Return [X, Y] of the center of cell containing provided text 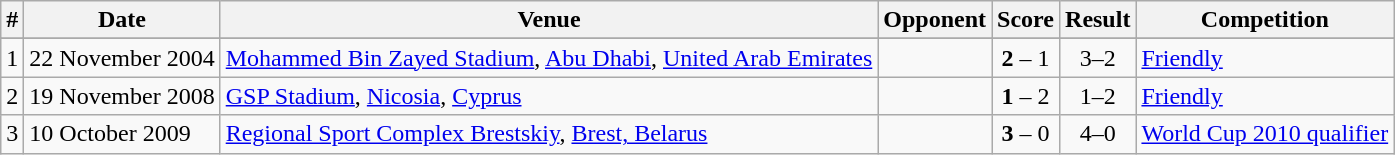
1 – 2 [1026, 96]
3 [12, 134]
1–2 [1098, 96]
Score [1026, 20]
Regional Sport Complex Brestskiy, Brest, Belarus [549, 134]
# [12, 20]
Result [1098, 20]
10 October 2009 [122, 134]
1 [12, 58]
22 November 2004 [122, 58]
GSP Stadium, Nicosia, Cyprus [549, 96]
World Cup 2010 qualifier [1265, 134]
19 November 2008 [122, 96]
Mohammed Bin Zayed Stadium, Abu Dhabi, United Arab Emirates [549, 58]
2 [12, 96]
Opponent [935, 20]
Date [122, 20]
Competition [1265, 20]
2 – 1 [1026, 58]
3–2 [1098, 58]
4–0 [1098, 134]
3 – 0 [1026, 134]
Venue [549, 20]
